Return [X, Y] of the center of cell containing provided text 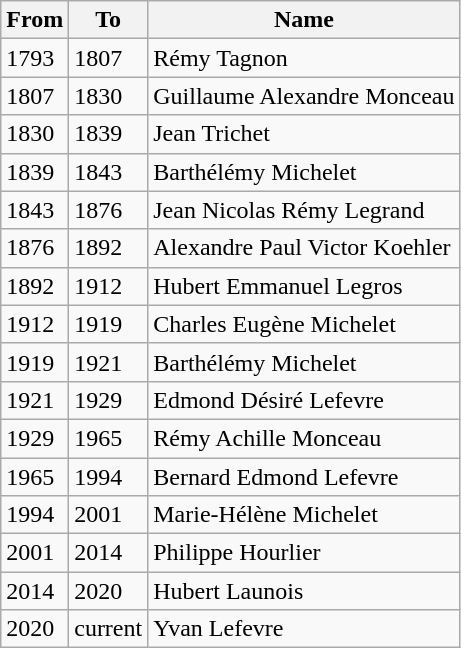
Name [304, 20]
Charles Eugène Michelet [304, 324]
From [35, 20]
To [108, 20]
Marie-Hélène Michelet [304, 515]
Bernard Edmond Lefevre [304, 477]
Edmond Désiré Lefevre [304, 400]
Rémy Achille Monceau [304, 438]
current [108, 629]
Jean Nicolas Rémy Legrand [304, 210]
Hubert Emmanuel Legros [304, 286]
Philippe Hourlier [304, 553]
Alexandre Paul Victor Koehler [304, 248]
Jean Trichet [304, 134]
Yvan Lefevre [304, 629]
1793 [35, 58]
Rémy Tagnon [304, 58]
Hubert Launois [304, 591]
Guillaume Alexandre Monceau [304, 96]
